Extract the [X, Y] coordinate from the center of the cell holding the provided text.  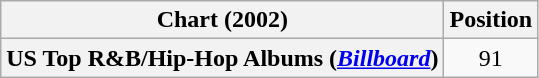
Chart (2002) [222, 20]
91 [491, 58]
US Top R&B/Hip-Hop Albums (Billboard) [222, 58]
Position [491, 20]
